Provide the [X, Y] coordinate of the cell's center where the given text is located.  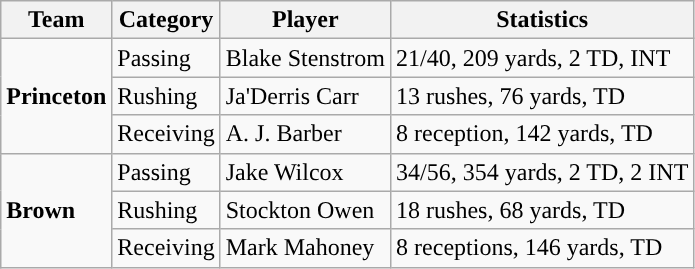
A. J. Barber [305, 134]
21/40, 209 yards, 2 TD, INT [542, 58]
13 rushes, 76 yards, TD [542, 96]
18 rushes, 68 yards, TD [542, 210]
Team [56, 20]
Princeton [56, 96]
8 receptions, 146 yards, TD [542, 248]
8 reception, 142 yards, TD [542, 134]
Ja'Derris Carr [305, 96]
Brown [56, 210]
34/56, 354 yards, 2 TD, 2 INT [542, 172]
Statistics [542, 20]
Blake Stenstrom [305, 58]
Jake Wilcox [305, 172]
Mark Mahoney [305, 248]
Category [166, 20]
Player [305, 20]
Stockton Owen [305, 210]
